Extract the [x, y] coordinate from the center of the cell holding the provided text.  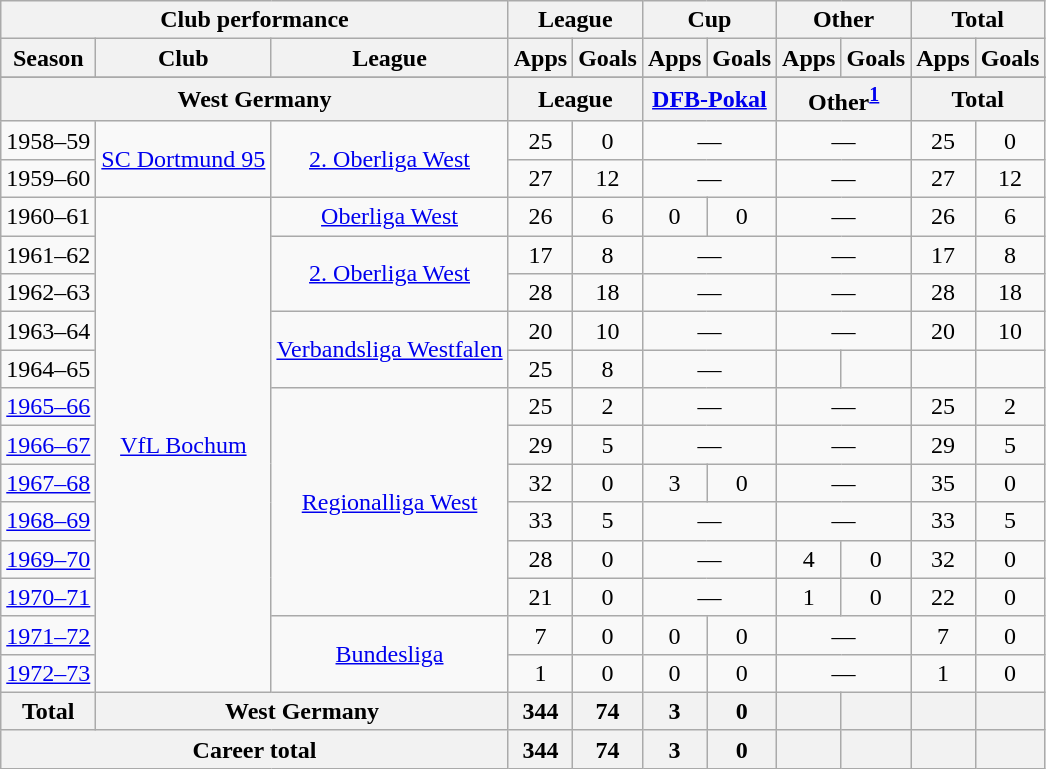
Other [844, 20]
1970–71 [48, 597]
Other1 [844, 100]
4 [809, 559]
Bundesliga [390, 654]
1962–63 [48, 293]
1963–64 [48, 331]
1966–67 [48, 445]
35 [943, 483]
Season [48, 58]
1959–60 [48, 178]
1965–66 [48, 407]
1971–72 [48, 635]
SC Dortmund 95 [184, 159]
Oberliga West [390, 217]
Club [184, 58]
1968–69 [48, 521]
Career total [254, 749]
VfL Bochum [184, 446]
1972–73 [48, 673]
Regionalliga West [390, 502]
Club performance [254, 20]
1964–65 [48, 369]
22 [943, 597]
DFB-Pokal [709, 100]
1961–62 [48, 255]
Verbandsliga Westfalen [390, 350]
1960–61 [48, 217]
1967–68 [48, 483]
1969–70 [48, 559]
Cup [709, 20]
1958–59 [48, 140]
21 [540, 597]
